Locate the cell with the specified text and output its [X, Y] center coordinate. 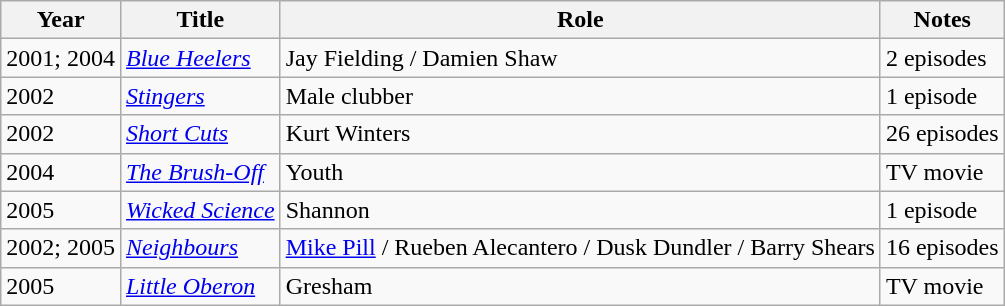
Role [580, 20]
Neighbours [200, 248]
Little Oberon [200, 286]
2004 [61, 172]
16 episodes [942, 248]
Kurt Winters [580, 134]
Youth [580, 172]
Blue Heelers [200, 58]
2002; 2005 [61, 248]
Jay Fielding / Damien Shaw [580, 58]
The Brush-Off [200, 172]
Mike Pill / Rueben Alecantero / Dusk Dundler / Barry Shears [580, 248]
26 episodes [942, 134]
Male clubber [580, 96]
Gresham [580, 286]
2001; 2004 [61, 58]
Year [61, 20]
Title [200, 20]
Stingers [200, 96]
Short Cuts [200, 134]
Shannon [580, 210]
Wicked Science [200, 210]
2 episodes [942, 58]
Notes [942, 20]
